Scan for the cell matching the given text and deliver its [x, y] coordinate at center. 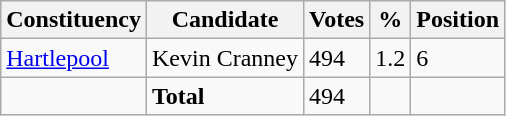
Kevin Cranney [224, 58]
1.2 [390, 58]
Constituency [74, 20]
Position [458, 20]
% [390, 20]
6 [458, 58]
Candidate [224, 20]
Votes [337, 20]
Total [224, 96]
Hartlepool [74, 58]
